Scan for the cell matching the given text and deliver its [X, Y] coordinate at center. 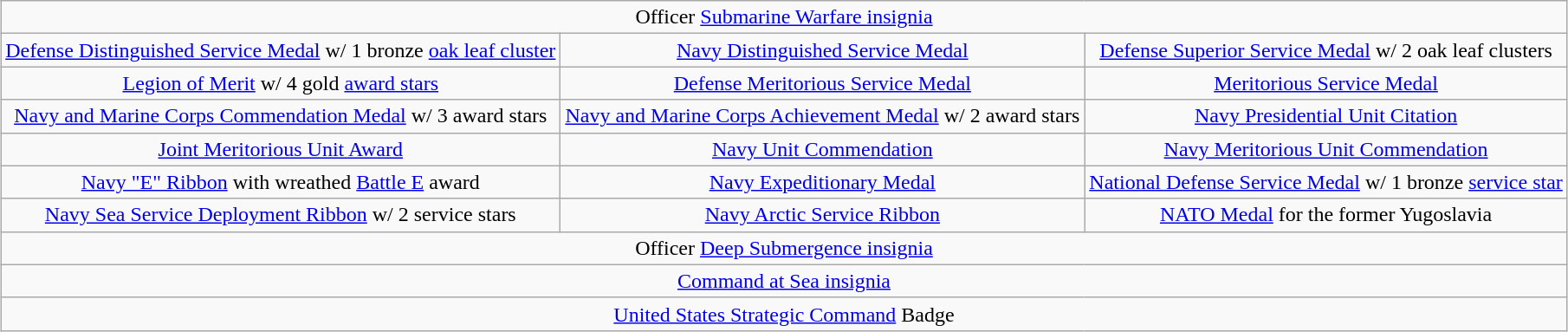
Navy Meritorious Unit Commendation [1326, 149]
Navy Arctic Service Ribbon [823, 215]
Navy and Marine Corps Achievement Medal w/ 2 award stars [823, 116]
Officer Submarine Warfare insignia [785, 17]
Navy "E" Ribbon with wreathed Battle E award [281, 182]
United States Strategic Command Badge [785, 314]
Officer Deep Submergence insignia [785, 248]
Navy Distinguished Service Medal [823, 50]
Meritorious Service Medal [1326, 83]
NATO Medal for the former Yugoslavia [1326, 215]
Navy Unit Commendation [823, 149]
Legion of Merit w/ 4 gold award stars [281, 83]
Defense Superior Service Medal w/ 2 oak leaf clusters [1326, 50]
Navy Expeditionary Medal [823, 182]
Navy Presidential Unit Citation [1326, 116]
Navy Sea Service Deployment Ribbon w/ 2 service stars [281, 215]
Defense Distinguished Service Medal w/ 1 bronze oak leaf cluster [281, 50]
Navy and Marine Corps Commendation Medal w/ 3 award stars [281, 116]
Joint Meritorious Unit Award [281, 149]
National Defense Service Medal w/ 1 bronze service star [1326, 182]
Command at Sea insignia [785, 281]
Defense Meritorious Service Medal [823, 83]
